Output the (X, Y) coordinate of the center of the cell containing the given text.  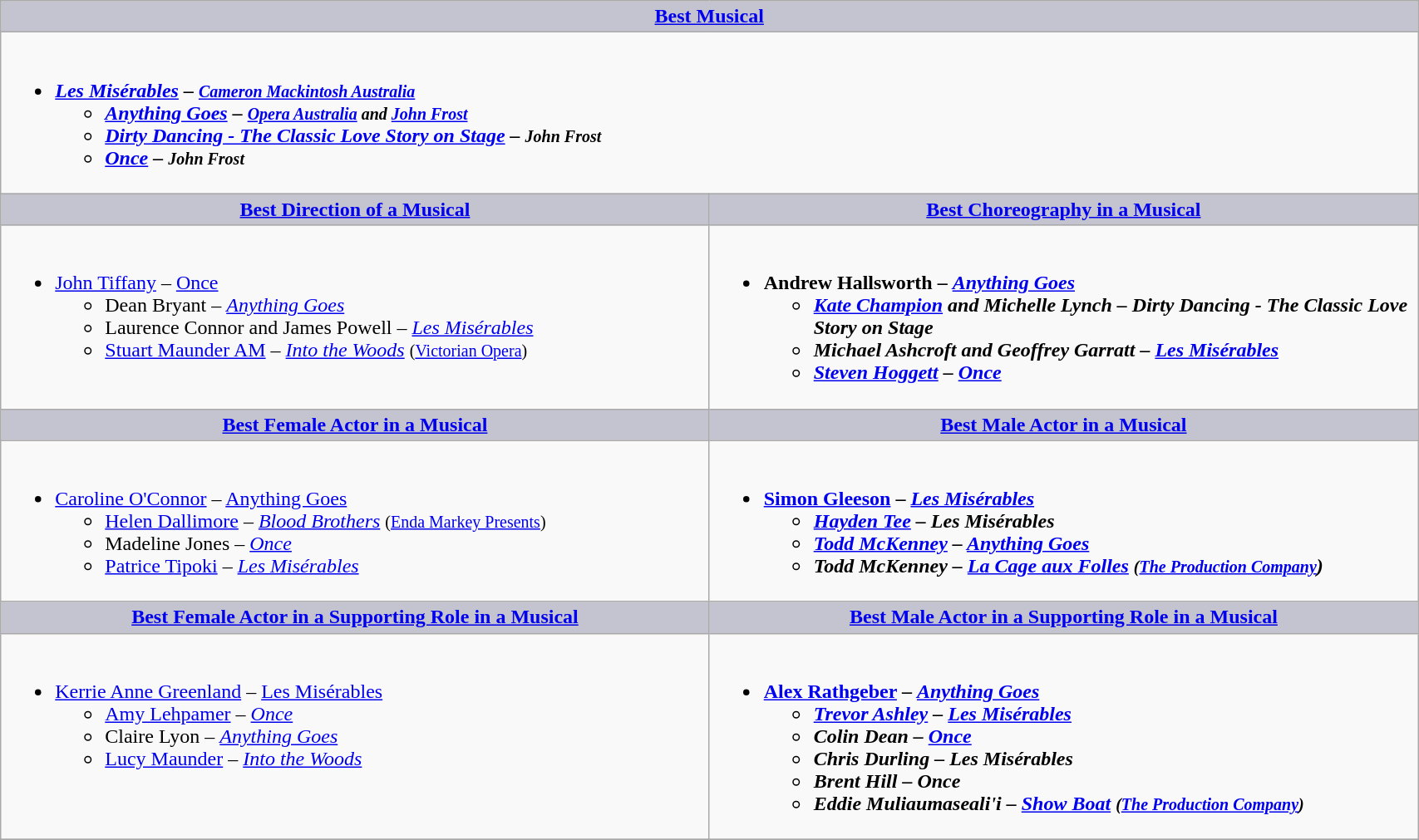
Best Male Actor in a Musical (1063, 425)
John Tiffany – OnceDean Bryant – Anything GoesLaurence Connor and James Powell – Les MisérablesStuart Maunder AM – Into the Woods (Victorian Opera) (355, 317)
Kerrie Anne Greenland – Les MisérablesAmy Lehpamer – OnceClaire Lyon – Anything GoesLucy Maunder – Into the Woods (355, 736)
Best Direction of a Musical (355, 209)
Simon Gleeson – Les MisérablesHayden Tee – Les MisérablesTodd McKenney – Anything GoesTodd McKenney – La Cage aux Folles (The Production Company) (1063, 521)
Best Choreography in a Musical (1063, 209)
Best Female Actor in a Musical (355, 425)
Caroline O'Connor – Anything GoesHelen Dallimore – Blood Brothers (Enda Markey Presents)Madeline Jones – OncePatrice Tipoki – Les Misérables (355, 521)
Best Male Actor in a Supporting Role in a Musical (1063, 617)
Best Musical (710, 17)
Best Female Actor in a Supporting Role in a Musical (355, 617)
